Determine the (x, y) coordinate at the center of the cell enclosing the given text.  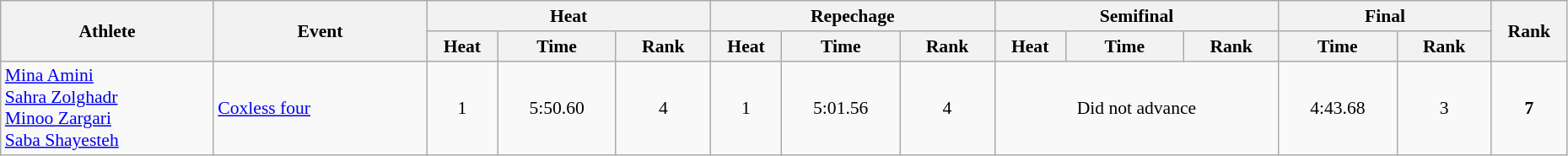
Repechage (852, 16)
Athlete (108, 30)
5:50.60 (557, 108)
4:43.68 (1338, 108)
Event (321, 30)
Did not advance (1137, 108)
Coxless four (321, 108)
5:01.56 (841, 108)
Mina AminiSahra ZolghadrMinoo ZargariSaba Shayesteh (108, 108)
Final (1385, 16)
3 (1444, 108)
Semifinal (1137, 16)
7 (1528, 108)
